Detect which cell encompasses the target text, then output its (X, Y) center coordinate. 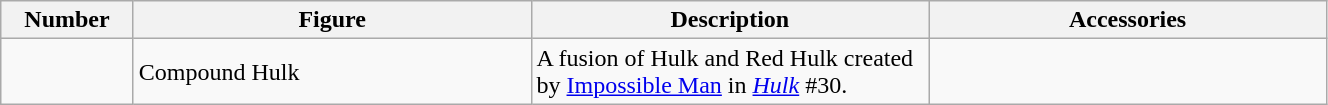
Accessories (1128, 20)
Number (68, 20)
A fusion of Hulk and Red Hulk created by Impossible Man in Hulk #30. (730, 72)
Compound Hulk (332, 72)
Figure (332, 20)
Description (730, 20)
